Provide the (X, Y) coordinate of the cell's center where the given text is located.  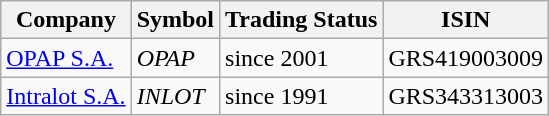
Symbol (175, 20)
since 1991 (302, 96)
Trading Status (302, 20)
OPAP (175, 58)
GRS343313003 (466, 96)
since 2001 (302, 58)
ISIN (466, 20)
INLOT (175, 96)
OPAP S.A. (66, 58)
Company (66, 20)
GRS419003009 (466, 58)
Intralot S.A. (66, 96)
